Return the (X, Y) coordinate for the center point of the cell that contains the specified text.  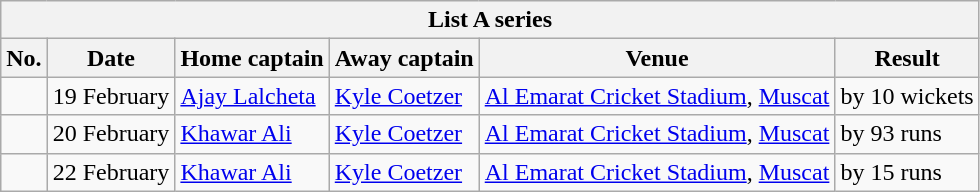
by 93 runs (907, 134)
by 10 wickets (907, 96)
Venue (657, 58)
19 February (111, 96)
Result (907, 58)
by 15 runs (907, 172)
Home captain (252, 58)
Away captain (404, 58)
List A series (490, 20)
20 February (111, 134)
No. (24, 58)
Ajay Lalcheta (252, 96)
Date (111, 58)
22 February (111, 172)
